Detect which cell encompasses the target text, then output its [x, y] center coordinate. 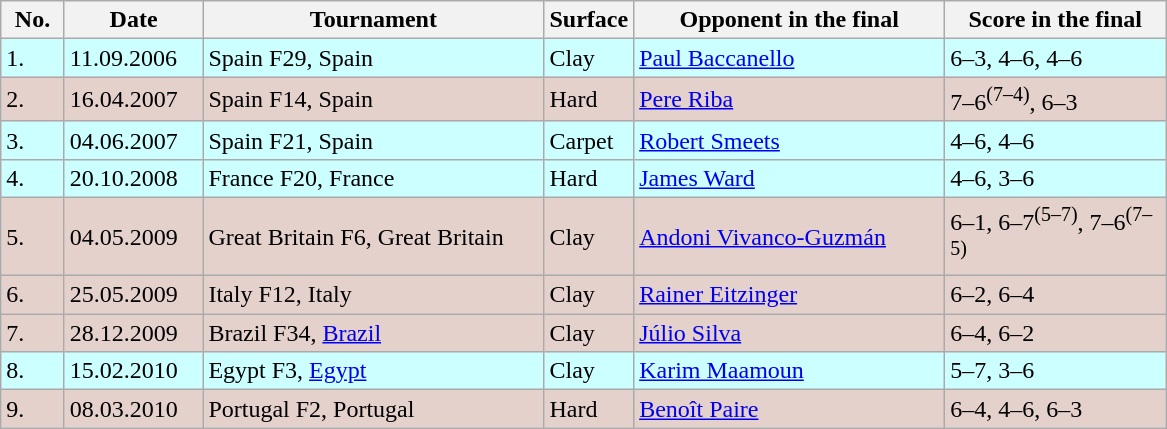
9. [33, 409]
04.05.2009 [134, 237]
4–6, 3–6 [1056, 178]
8. [33, 371]
Rainer Eitzinger [790, 295]
Surface [589, 20]
James Ward [790, 178]
11.09.2006 [134, 58]
28.12.2009 [134, 333]
Opponent in the final [790, 20]
1. [33, 58]
6–2, 6–4 [1056, 295]
Score in the final [1056, 20]
7–6(7–4), 6–3 [1056, 100]
Paul Baccanello [790, 58]
7. [33, 333]
20.10.2008 [134, 178]
08.03.2010 [134, 409]
Júlio Silva [790, 333]
Spain F29, Spain [374, 58]
Andoni Vivanco-Guzmán [790, 237]
Spain F21, Spain [374, 140]
04.06.2007 [134, 140]
Benoît Paire [790, 409]
5. [33, 237]
Karim Maamoun [790, 371]
6–1, 6–7(5–7), 7–6(7–5) [1056, 237]
2. [33, 100]
Italy F12, Italy [374, 295]
No. [33, 20]
Robert Smeets [790, 140]
6. [33, 295]
5–7, 3–6 [1056, 371]
Spain F14, Spain [374, 100]
Egypt F3, Egypt [374, 371]
25.05.2009 [134, 295]
France F20, France [374, 178]
6–4, 4–6, 6–3 [1056, 409]
16.04.2007 [134, 100]
Pere Riba [790, 100]
Great Britain F6, Great Britain [374, 237]
4–6, 4–6 [1056, 140]
Date [134, 20]
4. [33, 178]
Carpet [589, 140]
Portugal F2, Portugal [374, 409]
6–3, 4–6, 4–6 [1056, 58]
Brazil F34, Brazil [374, 333]
Tournament [374, 20]
6–4, 6–2 [1056, 333]
3. [33, 140]
15.02.2010 [134, 371]
